Return [x, y] of the center of cell containing provided text 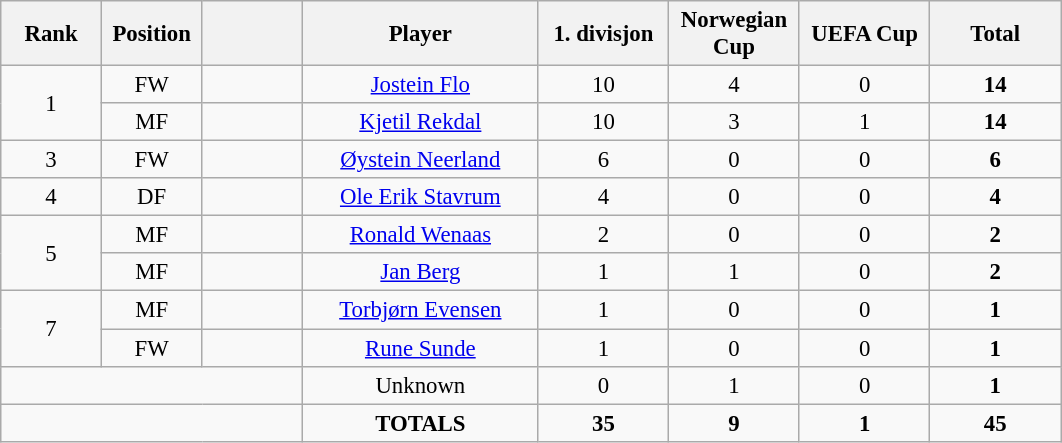
1. divisjon [604, 34]
Øystein Neerland [421, 160]
Jan Berg [421, 273]
Position [152, 34]
35 [604, 423]
Player [421, 34]
Norwegian Cup [734, 34]
UEFA Cup [864, 34]
Rune Sunde [421, 348]
Ole Erik Stavrum [421, 197]
Ronald Wenaas [421, 235]
Kjetil Rekdal [421, 122]
9 [734, 423]
45 [996, 423]
DF [152, 197]
Total [996, 34]
TOTALS [421, 423]
Rank [52, 34]
5 [52, 254]
Jostein Flo [421, 85]
Torbjørn Evensen [421, 310]
Unknown [421, 385]
7 [52, 328]
